For the text-containing cell, return its midpoint in [X, Y] coordinate format. 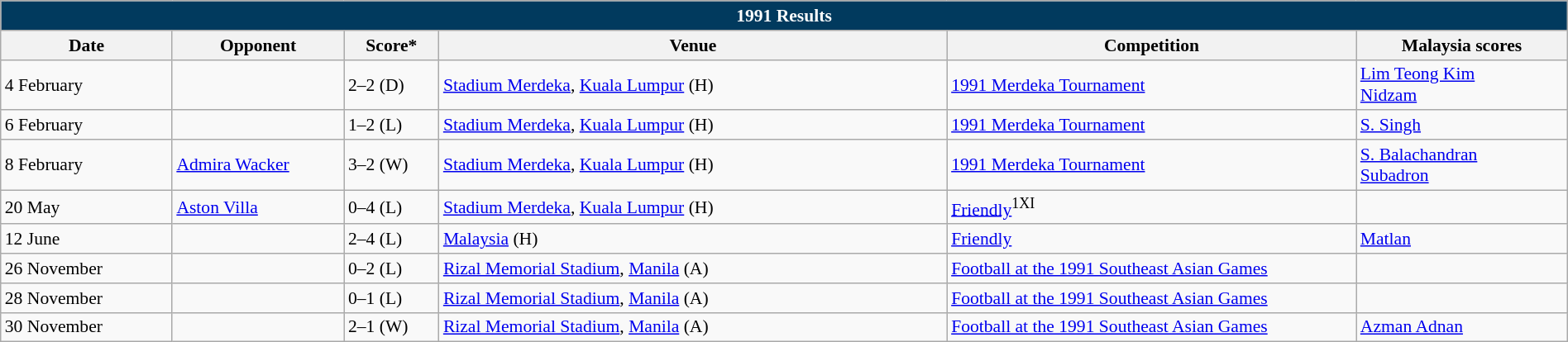
Date [87, 45]
Malaysia (H) [693, 240]
2–4 (L) [392, 240]
30 November [87, 327]
Lim Teong Kim Nidzam [1462, 84]
20 May [87, 207]
2–1 (W) [392, 327]
6 February [87, 126]
3–2 (W) [392, 165]
0–1 (L) [392, 298]
Competition [1151, 45]
1–2 (L) [392, 126]
Matlan [1462, 240]
26 November [87, 268]
2–2 (D) [392, 84]
Azman Adnan [1462, 327]
8 February [87, 165]
Aston Villa [258, 207]
Friendly [1151, 240]
1991 Results [784, 16]
4 February [87, 84]
12 June [87, 240]
0–4 (L) [392, 207]
Admira Wacker [258, 165]
S. Singh [1462, 126]
Score* [392, 45]
Malaysia scores [1462, 45]
Venue [693, 45]
0–2 (L) [392, 268]
S. Balachandran Subadron [1462, 165]
Opponent [258, 45]
28 November [87, 298]
Friendly1XI [1151, 207]
